Identify which cell holds the provided text, then report its [x, y] central coordinate. 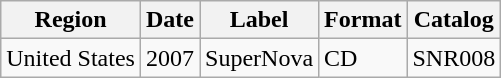
Region [71, 20]
Format [363, 20]
2007 [170, 58]
SuperNova [260, 58]
Catalog [454, 20]
United States [71, 58]
Label [260, 20]
Date [170, 20]
CD [363, 58]
SNR008 [454, 58]
